Detect which cell encompasses the target text, then output its [x, y] center coordinate. 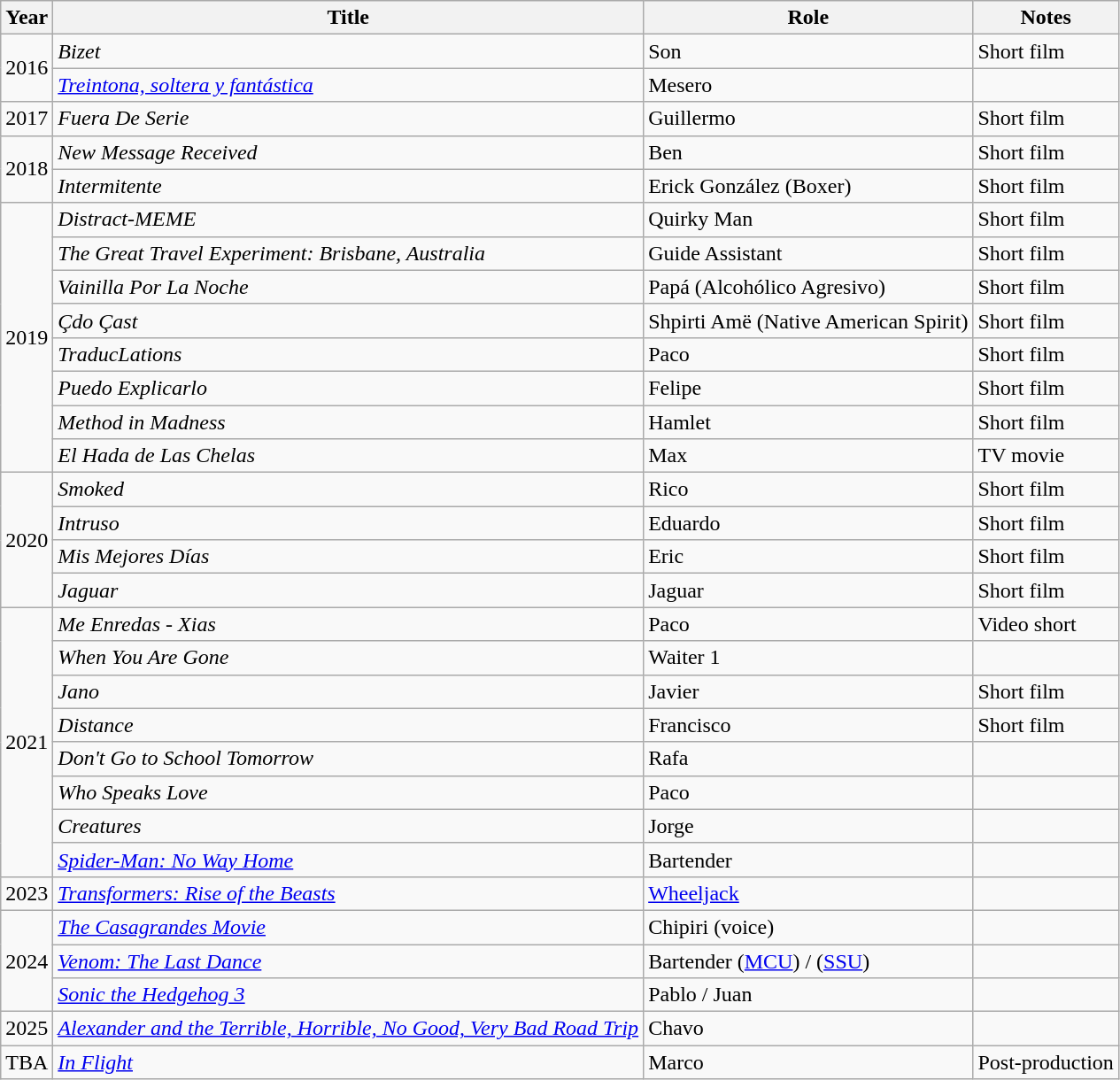
Mis Mejores Días [349, 557]
Who Speaks Love [349, 792]
2025 [27, 1029]
Rafa [808, 759]
Transformers: Rise of the Beasts [349, 893]
Smoked [349, 490]
Pablo / Juan [808, 995]
2017 [27, 119]
Quirky Man [808, 220]
When You Are Gone [349, 658]
Intermitente [349, 186]
Title [349, 18]
Francisco [808, 725]
Mesero [808, 85]
2021 [27, 742]
Creatures [349, 826]
Bartender [808, 860]
Method in Madness [349, 422]
Year [27, 18]
Chipiri (voice) [808, 927]
Jorge [808, 826]
Çdo Çast [349, 320]
Treintona, soltera y fantástica [349, 85]
Hamlet [808, 422]
Alexander and the Terrible, Horrible, No Good, Very Bad Road Trip [349, 1029]
Guide Assistant [808, 253]
Erick González (Boxer) [808, 186]
Distance [349, 725]
Max [808, 456]
2024 [27, 960]
Fuera De Serie [349, 119]
El Hada de Las Chelas [349, 456]
Me Enredas - Xias [349, 624]
2019 [27, 337]
TV movie [1046, 456]
2016 [27, 68]
Venom: The Last Dance [349, 960]
Ben [808, 152]
Felipe [808, 388]
Distract-MEME [349, 220]
Bizet [349, 51]
In Flight [349, 1062]
TBA [27, 1062]
Shpirti Amë (Native American Spirit) [808, 320]
Wheeljack [808, 893]
Notes [1046, 18]
Guillermo [808, 119]
Chavo [808, 1029]
The Casagrandes Movie [349, 927]
Video short [1046, 624]
Marco [808, 1062]
Don't Go to School Tomorrow [349, 759]
Rico [808, 490]
Eric [808, 557]
Puedo Explicarlo [349, 388]
Eduardo [808, 523]
Sonic the Hedgehog 3 [349, 995]
New Message Received [349, 152]
2023 [27, 893]
The Great Travel Experiment: Brisbane, Australia [349, 253]
Waiter 1 [808, 658]
Role [808, 18]
Spider-Man: No Way Home [349, 860]
Papá (Alcohólico Agresivo) [808, 287]
Intruso [349, 523]
Bartender (MCU) / (SSU) [808, 960]
Jano [349, 691]
Javier [808, 691]
Son [808, 51]
2020 [27, 540]
TraducLations [349, 354]
Vainilla Por La Noche [349, 287]
2018 [27, 169]
Post-production [1046, 1062]
